Identify which cell holds the provided text, then report its [x, y] central coordinate. 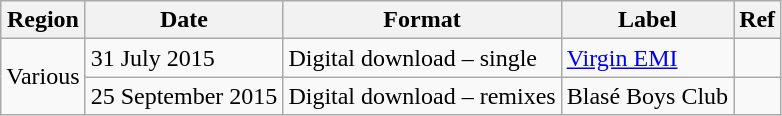
Virgin EMI [647, 58]
Blasé Boys Club [647, 96]
Region [43, 20]
Digital download – remixes [422, 96]
Ref [758, 20]
Date [184, 20]
Digital download – single [422, 58]
Label [647, 20]
31 July 2015 [184, 58]
25 September 2015 [184, 96]
Format [422, 20]
Various [43, 77]
